Locate the cell with the specified text and output its [X, Y] center coordinate. 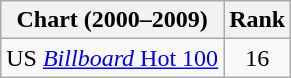
Rank [258, 20]
US Billboard Hot 100 [112, 58]
16 [258, 58]
Chart (2000–2009) [112, 20]
